Locate the cell with the specified text and output its [X, Y] center coordinate. 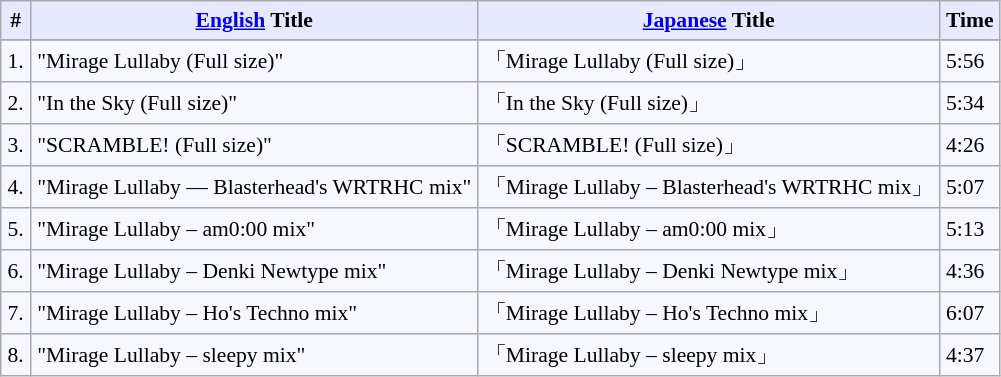
「Mirage Lullaby – am0:00 mix」 [708, 229]
3. [16, 145]
"Mirage Lullaby – am0:00 mix" [254, 229]
2. [16, 103]
5. [16, 229]
「Mirage Lullaby (Full size)」 [708, 61]
"Mirage Lullaby (Full size)" [254, 61]
"Mirage Lullaby — Blasterhead's WRTRHC mix" [254, 187]
5:56 [970, 61]
Japanese Title [708, 20]
"SCRAMBLE! (Full size)" [254, 145]
"Mirage Lullaby – Ho's Techno mix" [254, 313]
7. [16, 313]
「Mirage Lullaby – Denki Newtype mix」 [708, 271]
4:26 [970, 145]
「Mirage Lullaby – Ho's Techno mix」 [708, 313]
6:07 [970, 313]
# [16, 20]
「Mirage Lullaby – Blasterhead's WRTRHC mix」 [708, 187]
8. [16, 355]
「Mirage Lullaby – sleepy mix」 [708, 355]
1. [16, 61]
「In the Sky (Full size)」 [708, 103]
6. [16, 271]
4. [16, 187]
5:34 [970, 103]
"Mirage Lullaby – Denki Newtype mix" [254, 271]
"In the Sky (Full size)" [254, 103]
English Title [254, 20]
「SCRAMBLE! (Full size)」 [708, 145]
Time [970, 20]
5:07 [970, 187]
5:13 [970, 229]
"Mirage Lullaby – sleepy mix" [254, 355]
4:37 [970, 355]
4:36 [970, 271]
